Scan for the cell matching the given text and deliver its (x, y) coordinate at center. 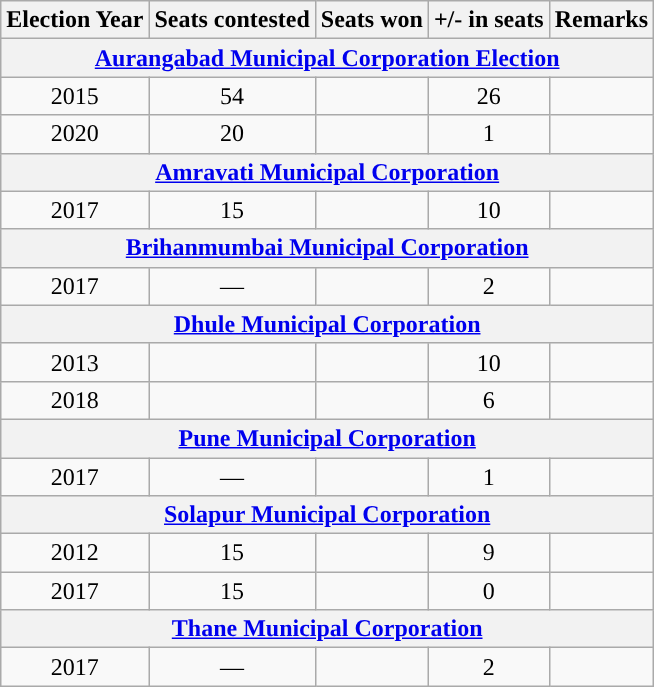
2015 (75, 96)
Remarks (601, 20)
Dhule Municipal Corporation (328, 324)
Solapur Municipal Corporation (328, 515)
6 (488, 400)
Amravati Municipal Corporation (328, 172)
Thane Municipal Corporation (328, 629)
0 (488, 591)
2018 (75, 400)
Brihanmumbai Municipal Corporation (328, 248)
Seats contested (232, 20)
Seats won (372, 20)
Election Year (75, 20)
20 (232, 134)
Aurangabad Municipal Corporation Election (328, 58)
2012 (75, 553)
Pune Municipal Corporation (328, 438)
2013 (75, 362)
26 (488, 96)
9 (488, 553)
54 (232, 96)
+/- in seats (488, 20)
2020 (75, 134)
